From the cell containing the given text, extract its center point as (X, Y) coordinate. 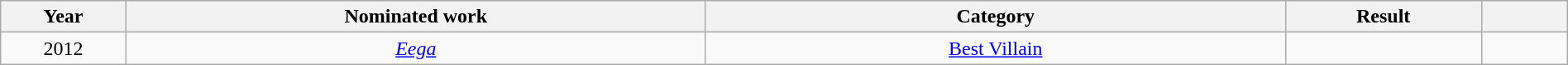
Best Villain (996, 48)
Category (996, 17)
Eega (415, 48)
Nominated work (415, 17)
Year (64, 17)
2012 (64, 48)
Result (1383, 17)
